Search for the cell housing the specified text and yield its (x, y) center coordinate. 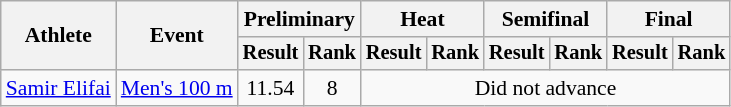
Heat (422, 19)
Samir Elifai (58, 88)
Semifinal (546, 19)
Men's 100 m (177, 88)
8 (332, 88)
11.54 (271, 88)
Did not advance (546, 88)
Preliminary (300, 19)
Athlete (58, 36)
Event (177, 36)
Final (668, 19)
